Output the (X, Y) coordinate of the center of the cell containing the given text.  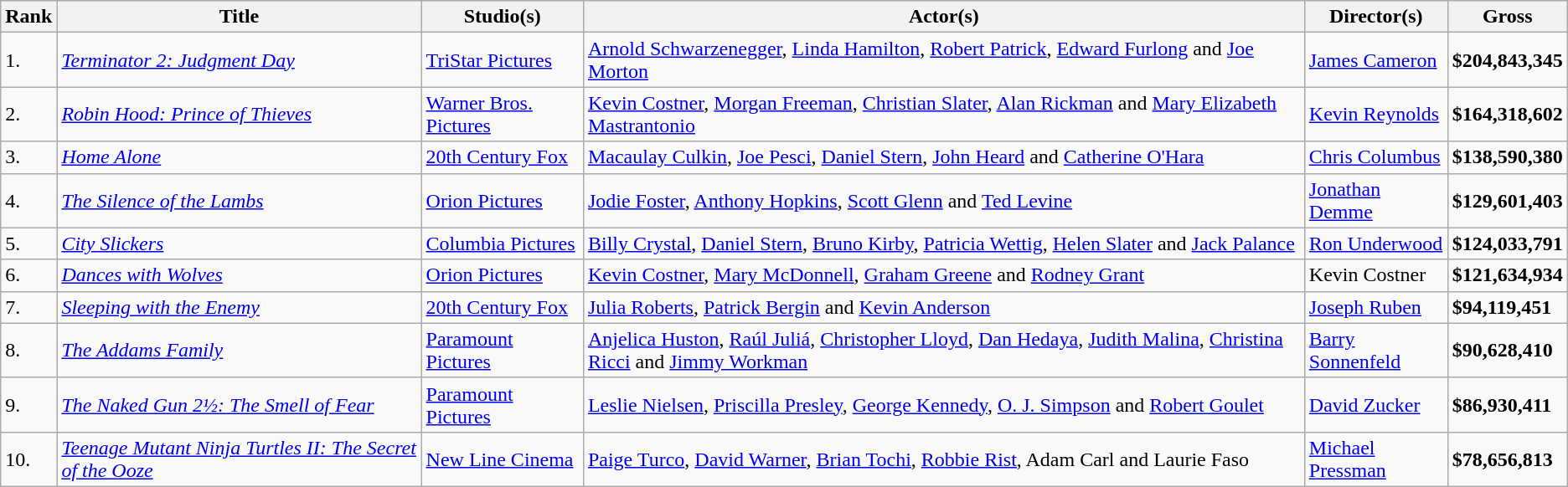
Home Alone (240, 157)
Michael Pressman (1375, 459)
Billy Crystal, Daniel Stern, Bruno Kirby, Patricia Wettig, Helen Slater and Jack Palance (943, 243)
5. (28, 243)
The Silence of the Lambs (240, 201)
Joseph Ruben (1375, 307)
Robin Hood: Prince of Thieves (240, 114)
Studio(s) (503, 17)
Sleeping with the Enemy (240, 307)
2. (28, 114)
10. (28, 459)
$94,119,451 (1508, 307)
Kevin Reynolds (1375, 114)
Leslie Nielsen, Priscilla Presley, George Kennedy, O. J. Simpson and Robert Goulet (943, 405)
Jodie Foster, Anthony Hopkins, Scott Glenn and Ted Levine (943, 201)
Kevin Costner, Mary McDonnell, Graham Greene and Rodney Grant (943, 275)
4. (28, 201)
$90,628,410 (1508, 350)
Arnold Schwarzenegger, Linda Hamilton, Robert Patrick, Edward Furlong and Joe Morton (943, 60)
3. (28, 157)
Paige Turco, David Warner, Brian Tochi, Robbie Rist, Adam Carl and Laurie Faso (943, 459)
The Naked Gun 2½: The Smell of Fear (240, 405)
$204,843,345 (1508, 60)
James Cameron (1375, 60)
Columbia Pictures (503, 243)
$129,601,403 (1508, 201)
TriStar Pictures (503, 60)
Director(s) (1375, 17)
9. (28, 405)
Kevin Costner, Morgan Freeman, Christian Slater, Alan Rickman and Mary Elizabeth Mastrantonio (943, 114)
7. (28, 307)
$78,656,813 (1508, 459)
Kevin Costner (1375, 275)
8. (28, 350)
The Addams Family (240, 350)
6. (28, 275)
$138,590,380 (1508, 157)
Macaulay Culkin, Joe Pesci, Daniel Stern, John Heard and Catherine O'Hara (943, 157)
David Zucker (1375, 405)
$86,930,411 (1508, 405)
Anjelica Huston, Raúl Juliá, Christopher Lloyd, Dan Hedaya, Judith Malina, Christina Ricci and Jimmy Workman (943, 350)
City Slickers (240, 243)
Jonathan Demme (1375, 201)
Ron Underwood (1375, 243)
Dances with Wolves (240, 275)
1. (28, 60)
New Line Cinema (503, 459)
Actor(s) (943, 17)
$164,318,602 (1508, 114)
Warner Bros. Pictures (503, 114)
Terminator 2: Judgment Day (240, 60)
Barry Sonnenfeld (1375, 350)
Rank (28, 17)
$121,634,934 (1508, 275)
Gross (1508, 17)
Julia Roberts, Patrick Bergin and Kevin Anderson (943, 307)
Chris Columbus (1375, 157)
Title (240, 17)
$124,033,791 (1508, 243)
Teenage Mutant Ninja Turtles II: The Secret of the Ooze (240, 459)
